Search for the cell housing the specified text and yield its (x, y) center coordinate. 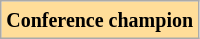
Conference champion (100, 20)
